Determine the [X, Y] coordinate at the center of the cell enclosing the given text.  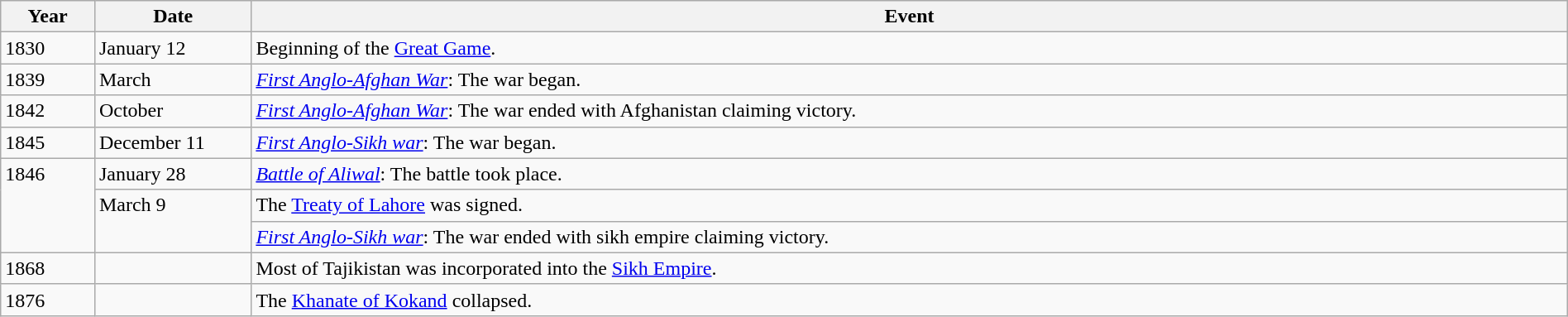
First Anglo-Sikh war: The war ended with sikh empire claiming victory. [910, 237]
First Anglo-Afghan War: The war ended with Afghanistan claiming victory. [910, 111]
1868 [48, 268]
December 11 [172, 142]
Date [172, 17]
1839 [48, 79]
First Anglo-Afghan War: The war began. [910, 79]
Event [910, 17]
1845 [48, 142]
1846 [48, 205]
Year [48, 17]
The Khanate of Kokand collapsed. [910, 300]
Beginning of the Great Game. [910, 48]
1876 [48, 300]
January 28 [172, 174]
Battle of Aliwal: The battle took place. [910, 174]
1830 [48, 48]
January 12 [172, 48]
1842 [48, 111]
Most of Tajikistan was incorporated into the Sikh Empire. [910, 268]
First Anglo-Sikh war: The war began. [910, 142]
October [172, 111]
March 9 [172, 221]
The Treaty of Lahore was signed. [910, 205]
March [172, 79]
